Provide the [x, y] coordinate of the cell's center where the given text is located.  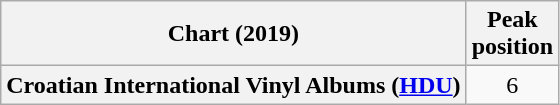
6 [512, 85]
Croatian International Vinyl Albums (HDU) [234, 85]
Chart (2019) [234, 34]
Peakposition [512, 34]
